Capture the cell that displays the provided text and extract its (X, Y) central coordinate. 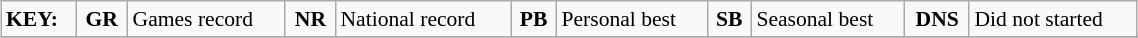
National record (422, 19)
KEY: (38, 19)
GR (102, 19)
PB (534, 19)
Games record (206, 19)
Seasonal best (828, 19)
Personal best (632, 19)
Did not started (1053, 19)
NR (310, 19)
DNS (937, 19)
SB (729, 19)
